Pinpoint the cell where the given text exists, returning its [X, Y] midpoint coordinate. 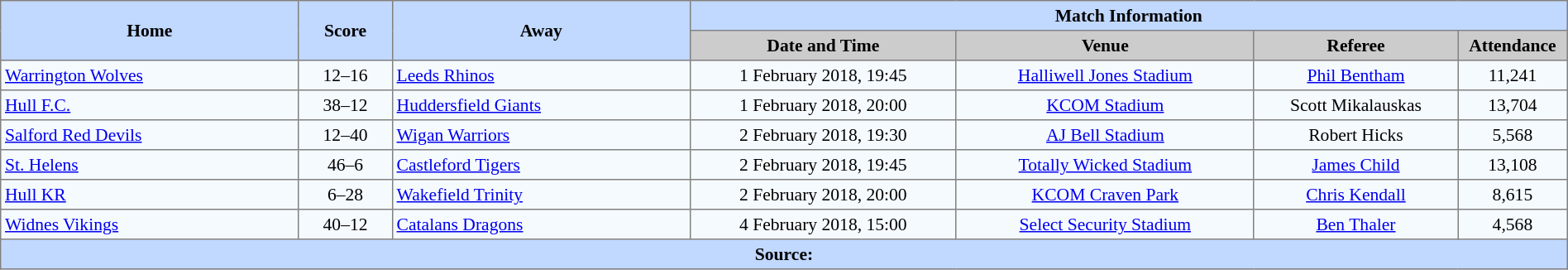
Source: [784, 254]
11,241 [1513, 75]
Hull KR [150, 195]
6–28 [346, 195]
Match Information [1128, 16]
St. Helens [150, 165]
46–6 [346, 165]
Attendance [1513, 46]
4 February 2018, 15:00 [823, 224]
Referee [1355, 46]
Warrington Wolves [150, 75]
Chris Kendall [1355, 195]
KCOM Stadium [1105, 105]
AJ Bell Stadium [1105, 135]
Salford Red Devils [150, 135]
2 February 2018, 20:00 [823, 195]
Away [541, 31]
Widnes Vikings [150, 224]
Phil Bentham [1355, 75]
5,568 [1513, 135]
1 February 2018, 19:45 [823, 75]
13,108 [1513, 165]
40–12 [346, 224]
38–12 [346, 105]
2 February 2018, 19:45 [823, 165]
KCOM Craven Park [1105, 195]
Leeds Rhinos [541, 75]
2 February 2018, 19:30 [823, 135]
13,704 [1513, 105]
Totally Wicked Stadium [1105, 165]
Huddersfield Giants [541, 105]
James Child [1355, 165]
1 February 2018, 20:00 [823, 105]
Score [346, 31]
12–16 [346, 75]
Robert Hicks [1355, 135]
Scott Mikalauskas [1355, 105]
Castleford Tigers [541, 165]
Venue [1105, 46]
8,615 [1513, 195]
Catalans Dragons [541, 224]
Home [150, 31]
Halliwell Jones Stadium [1105, 75]
Date and Time [823, 46]
4,568 [1513, 224]
Select Security Stadium [1105, 224]
Wigan Warriors [541, 135]
Ben Thaler [1355, 224]
Wakefield Trinity [541, 195]
Hull F.C. [150, 105]
12–40 [346, 135]
